Provide the [x, y] coordinate of the cell's center where the given text is located.  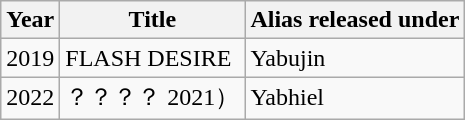
Year [30, 20]
FLASH DESIRE [152, 58]
Yabujin [355, 58]
Yabhiel [355, 98]
Title [152, 20]
？？？？ 2021） [152, 98]
2019 [30, 58]
Alias released under [355, 20]
2022 [30, 98]
